Locate the cell with the specified text and output its (X, Y) center coordinate. 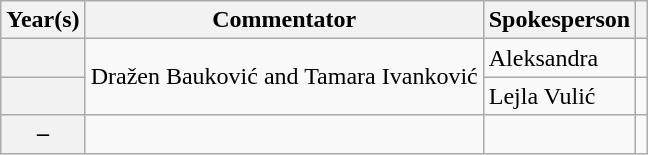
Commentator (284, 20)
Lejla Vulić (559, 96)
Spokesperson (559, 20)
Dražen Bauković and Tamara Ivanković (284, 77)
Year(s) (43, 20)
Aleksandra (559, 58)
– (43, 134)
